Return the (x, y) coordinate for the center point of the cell that contains the specified text.  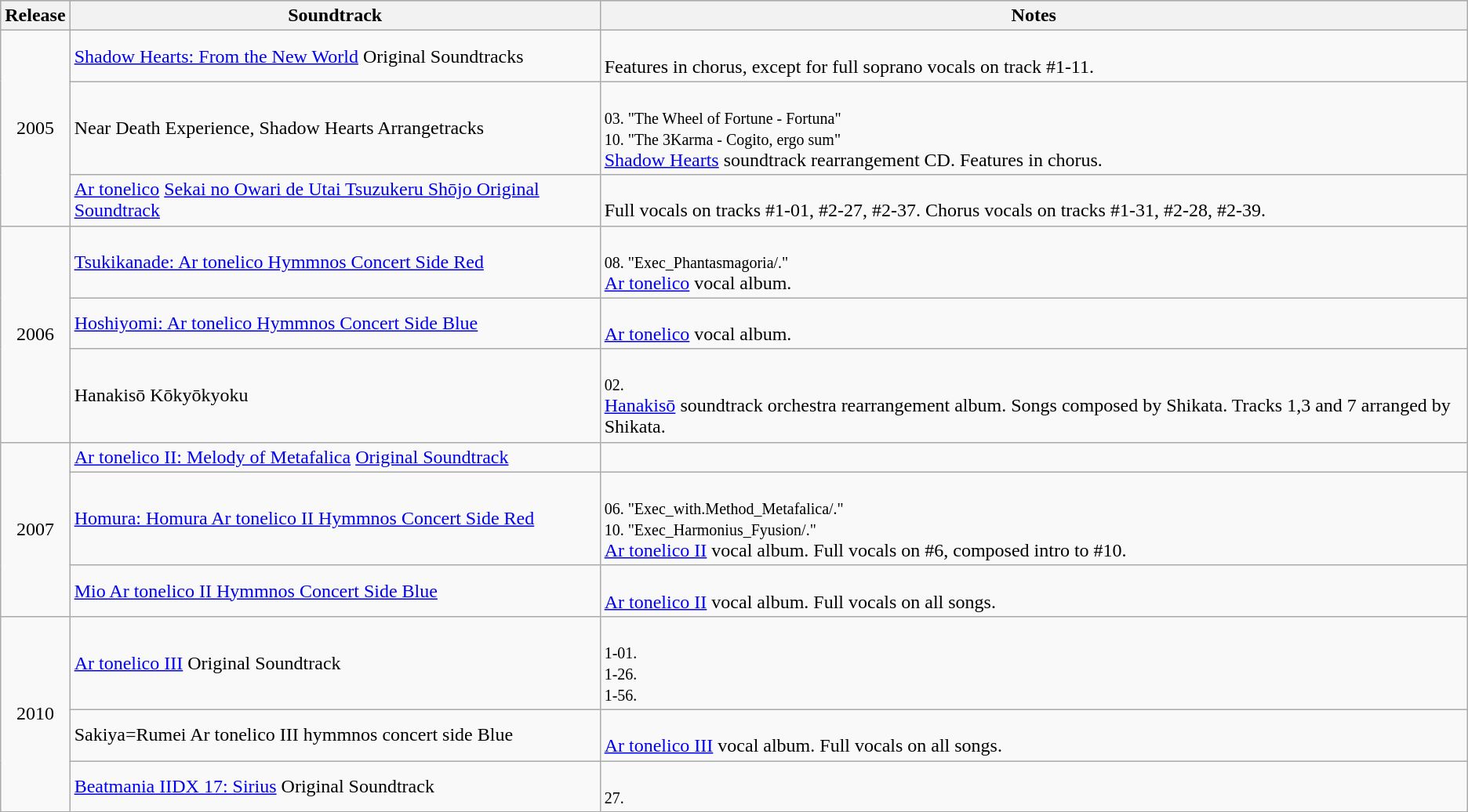
Ar tonelico III vocal album. Full vocals on all songs. (1034, 735)
Mio Ar tonelico II Hymmnos Concert Side Blue (335, 591)
Hoshiyomi: Ar tonelico Hymmnos Concert Side Blue (335, 323)
08. "Exec_Phantasmagoria/." Ar tonelico vocal album. (1034, 262)
Ar tonelico vocal album. (1034, 323)
Notes (1034, 16)
2005 (35, 129)
Ar tonelico III Original Soundtrack (335, 663)
2007 (35, 529)
Sakiya=Rumei Ar tonelico III hymmnos concert side Blue (335, 735)
06. "Exec_with.Method_Metafalica/."10. "Exec_Harmonius_Fyusion/." Ar tonelico II vocal album. Full vocals on #6, composed intro to #10. (1034, 519)
Ar tonelico II vocal album. Full vocals on all songs. (1034, 591)
02. Hanakisō soundtrack orchestra rearrangement album. Songs composed by Shikata. Tracks 1,3 and 7 arranged by Shikata. (1034, 395)
2010 (35, 713)
Features in chorus, except for full soprano vocals on track #1-11. (1034, 56)
Hanakisō Kōkyōkyoku (335, 395)
Release (35, 16)
1-01. 1-26. 1-56. (1034, 663)
Tsukikanade: Ar tonelico Hymmnos Concert Side Red (335, 262)
2006 (35, 334)
03. "The Wheel of Fortune - Fortuna"10. "The 3Karma - Cogito, ergo sum" Shadow Hearts soundtrack rearrangement CD. Features in chorus. (1034, 129)
27. (1034, 785)
Shadow Hearts: From the New World Original Soundtracks (335, 56)
Full vocals on tracks #1-01, #2-27, #2-37. Chorus vocals on tracks #1-31, #2-28, #2-39. (1034, 201)
Beatmania IIDX 17: Sirius Original Soundtrack (335, 785)
Ar tonelico II: Melody of Metafalica Original Soundtrack (335, 457)
Near Death Experience, Shadow Hearts Arrangetracks (335, 129)
Ar tonelico Sekai no Owari de Utai Tsuzukeru Shōjo Original Soundtrack (335, 201)
Homura: Homura Ar tonelico II Hymmnos Concert Side Red (335, 519)
Soundtrack (335, 16)
